Locate the cell with the specified text and output its [X, Y] center coordinate. 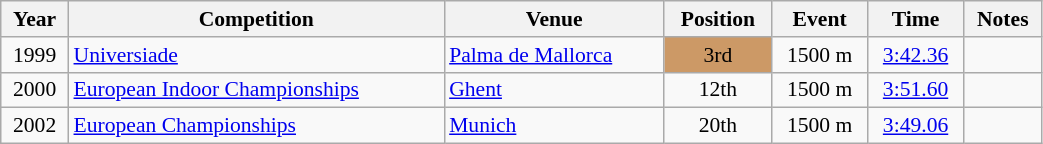
3:49.06 [916, 126]
Ghent [554, 90]
European Championships [256, 126]
Palma de Mallorca [554, 55]
3:51.60 [916, 90]
2000 [35, 90]
Event [820, 19]
12th [718, 90]
Munich [554, 126]
Universiade [256, 55]
Venue [554, 19]
Competition [256, 19]
1999 [35, 55]
2002 [35, 126]
3:42.36 [916, 55]
Position [718, 19]
3rd [718, 55]
Time [916, 19]
20th [718, 126]
Notes [1003, 19]
Year [35, 19]
European Indoor Championships [256, 90]
